Capture the cell that displays the provided text and extract its [x, y] central coordinate. 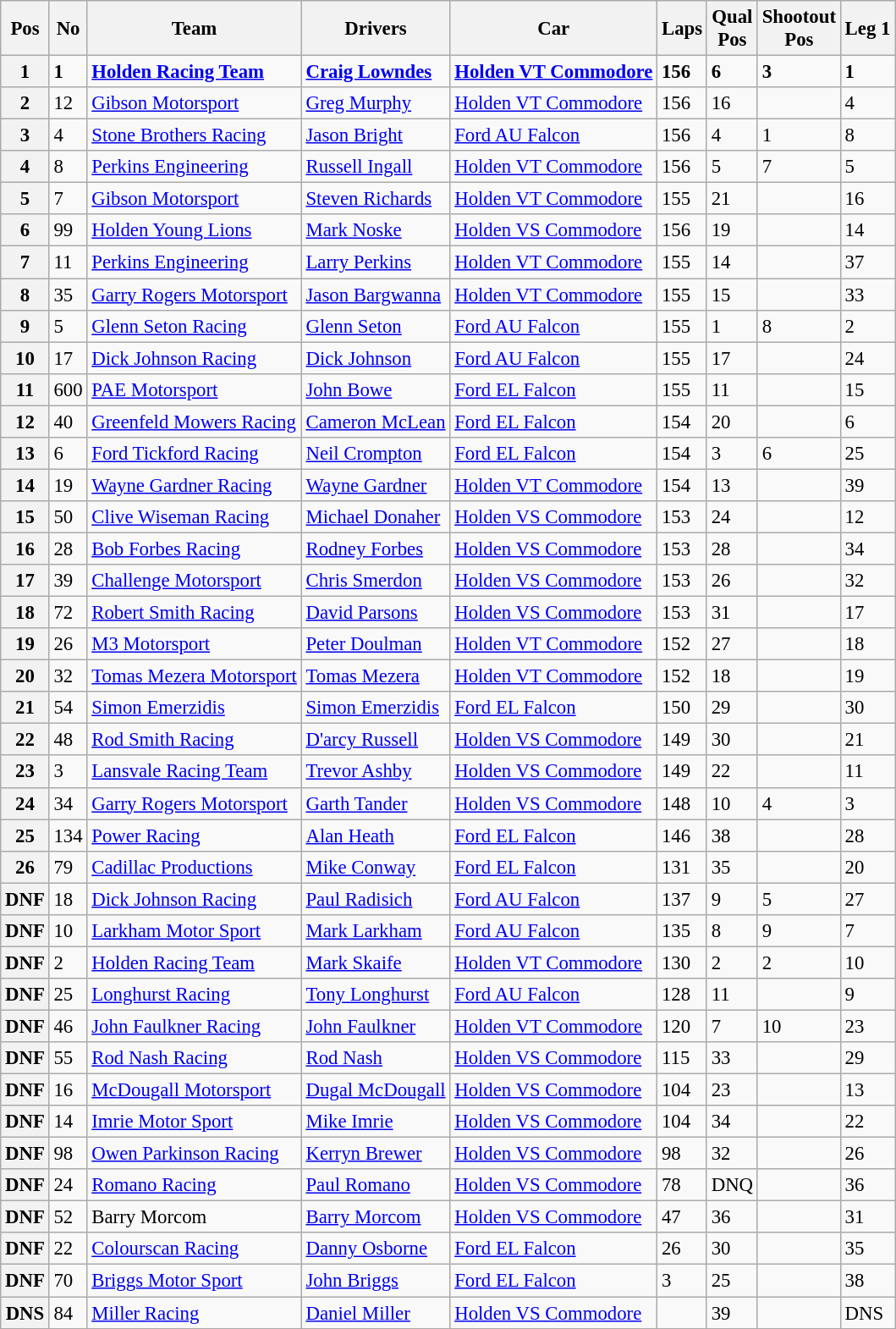
Paul Radisich [376, 899]
Cadillac Productions [195, 867]
Peter Doulman [376, 644]
Rod Nash [376, 1058]
Romano Racing [195, 1185]
Paul Romano [376, 1185]
Longhurst Racing [195, 995]
Chris Smerdon [376, 581]
John Faulkner Racing [195, 1026]
Lansvale Racing Team [195, 772]
Jason Bright [376, 135]
Glenn Seton [376, 326]
40 [68, 422]
Owen Parkinson Racing [195, 1154]
Power Racing [195, 835]
Jason Bargwanna [376, 295]
David Parsons [376, 613]
Greg Murphy [376, 103]
Rod Nash Racing [195, 1058]
Dugal McDougall [376, 1090]
Ford Tickford Racing [195, 454]
Daniel Miller [376, 1313]
79 [68, 867]
John Bowe [376, 389]
78 [682, 1185]
Wayne Gardner Racing [195, 485]
M3 Motorsport [195, 644]
Kerryn Brewer [376, 1154]
Laps [682, 29]
115 [682, 1058]
48 [68, 740]
Larkham Motor Sport [195, 931]
84 [68, 1313]
Wayne Gardner [376, 485]
Garth Tander [376, 803]
Craig Lowndes [376, 72]
Mike Conway [376, 867]
150 [682, 708]
54 [68, 708]
Larry Perkins [376, 262]
Robert Smith Racing [195, 613]
130 [682, 962]
Mike Imrie [376, 1122]
Clive Wiseman Racing [195, 517]
ShootoutPos [799, 29]
Danny Osborne [376, 1249]
Mark Larkham [376, 931]
Stone Brothers Racing [195, 135]
Mark Noske [376, 231]
128 [682, 995]
Cameron McLean [376, 422]
Trevor Ashby [376, 772]
PAE Motorsport [195, 389]
99 [68, 231]
Rod Smith Racing [195, 740]
Rodney Forbes [376, 549]
Glenn Seton Racing [195, 326]
Neil Crompton [376, 454]
50 [68, 517]
Team [195, 29]
Steven Richards [376, 199]
52 [68, 1217]
Tomas Mezera [376, 676]
Challenge Motorsport [195, 581]
John Briggs [376, 1281]
137 [682, 899]
John Faulkner [376, 1026]
600 [68, 389]
Greenfeld Mowers Racing [195, 422]
70 [68, 1281]
Bob Forbes Racing [195, 549]
72 [68, 613]
134 [68, 835]
Pos [25, 29]
120 [682, 1026]
Dick Johnson [376, 358]
55 [68, 1058]
Imrie Motor Sport [195, 1122]
37 [867, 262]
Leg 1 [867, 29]
Tony Longhurst [376, 995]
Russell Ingall [376, 167]
Tomas Mezera Motorsport [195, 676]
Alan Heath [376, 835]
Briggs Motor Sport [195, 1281]
47 [682, 1217]
146 [682, 835]
Mark Skaife [376, 962]
DNQ [732, 1185]
Michael Donaher [376, 517]
Miller Racing [195, 1313]
148 [682, 803]
135 [682, 931]
No [68, 29]
Holden Young Lions [195, 231]
131 [682, 867]
Drivers [376, 29]
Car [553, 29]
Colourscan Racing [195, 1249]
McDougall Motorsport [195, 1090]
D'arcy Russell [376, 740]
QualPos [732, 29]
46 [68, 1026]
